Search for the cell housing the specified text and yield its (X, Y) center coordinate. 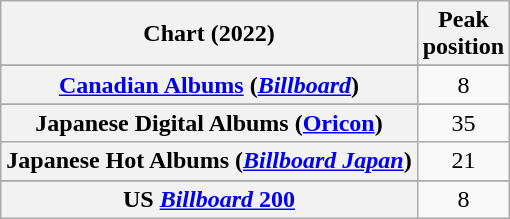
Canadian Albums (Billboard) (209, 85)
21 (463, 161)
Chart (2022) (209, 34)
US Billboard 200 (209, 199)
Japanese Hot Albums (Billboard Japan) (209, 161)
35 (463, 123)
Japanese Digital Albums (Oricon) (209, 123)
Peakposition (463, 34)
